Output the (x, y) coordinate of the center of the cell containing the given text.  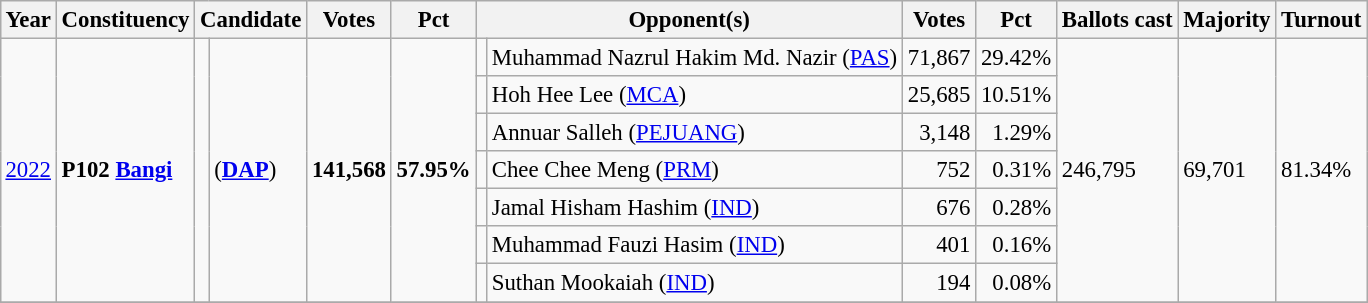
3,148 (938, 133)
Muhammad Nazrul Hakim Md. Nazir (PAS) (694, 57)
Constituency (125, 20)
71,867 (938, 57)
Year (28, 20)
10.51% (1016, 95)
0.31% (1016, 170)
0.16% (1016, 245)
Annuar Salleh (PEJUANG) (694, 133)
69,701 (1227, 170)
25,685 (938, 95)
Suthan Mookaiah (IND) (694, 283)
246,795 (1118, 170)
(DAP) (258, 170)
29.42% (1016, 57)
676 (938, 208)
194 (938, 283)
0.08% (1016, 283)
752 (938, 170)
141,568 (350, 170)
Jamal Hisham Hashim (IND) (694, 208)
Opponent(s) (690, 20)
2022 (28, 170)
0.28% (1016, 208)
Majority (1227, 20)
Hoh Hee Lee (MCA) (694, 95)
Candidate (251, 20)
1.29% (1016, 133)
Ballots cast (1118, 20)
Chee Chee Meng (PRM) (694, 170)
81.34% (1322, 170)
401 (938, 245)
Muhammad Fauzi Hasim (IND) (694, 245)
57.95% (434, 170)
Turnout (1322, 20)
P102 Bangi (125, 170)
